Return [x, y] of the center of cell containing provided text 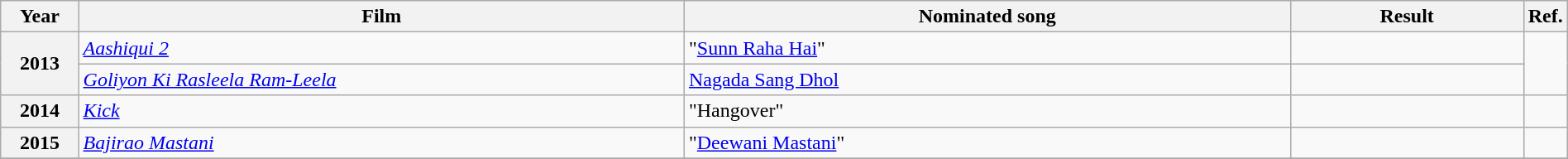
"Deewani Mastani" [987, 142]
Nagada Sang Dhol [987, 79]
2015 [40, 142]
Film [381, 17]
"Hangover" [987, 111]
Nominated song [987, 17]
Ref. [1545, 17]
2014 [40, 111]
Kick [381, 111]
Year [40, 17]
Result [1407, 17]
Bajirao Mastani [381, 142]
"Sunn Raha Hai" [987, 48]
2013 [40, 64]
Goliyon Ki Rasleela Ram-Leela [381, 79]
Aashiqui 2 [381, 48]
